Provide the [X, Y] coordinate of the cell's center where the given text is located.  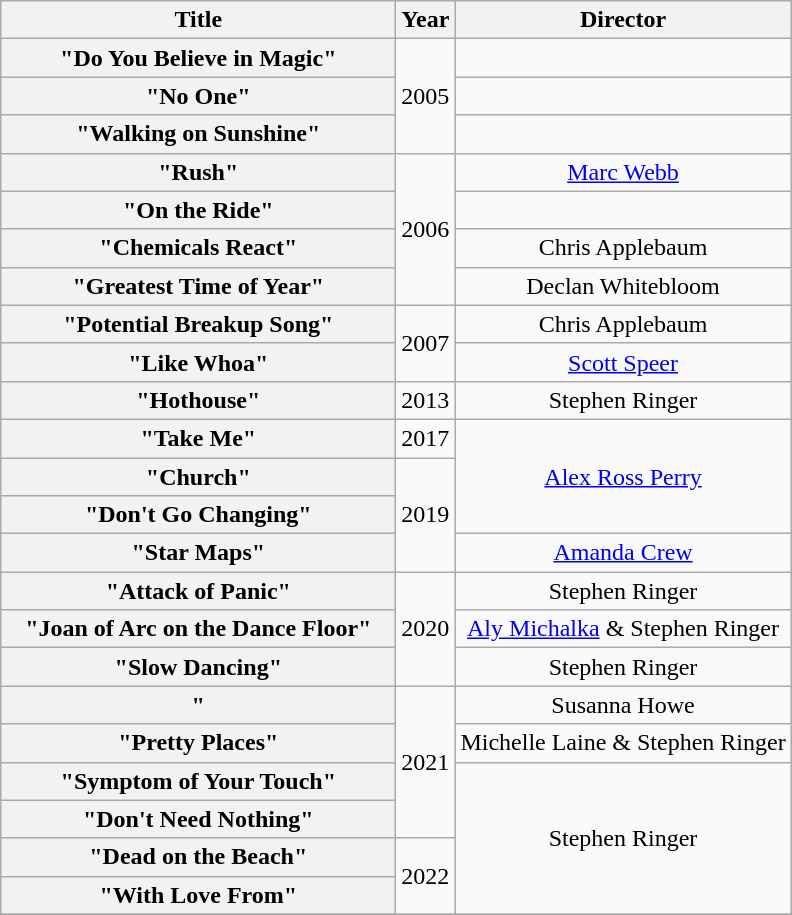
Alex Ross Perry [623, 476]
Aly Michalka & Stephen Ringer [623, 629]
"Church" [198, 477]
2006 [426, 229]
"Don't Go Changing" [198, 515]
Susanna Howe [623, 705]
" [198, 705]
2020 [426, 629]
"Do You Believe in Magic" [198, 58]
"No One" [198, 96]
"Slow Dancing" [198, 667]
Title [198, 20]
Amanda Crew [623, 553]
"Pretty Places" [198, 743]
Year [426, 20]
2007 [426, 343]
"Chemicals React" [198, 248]
"Walking on Sunshine" [198, 134]
"Joan of Arc on the Dance Floor" [198, 629]
"Symptom of Your Touch" [198, 781]
Scott Speer [623, 362]
"Rush" [198, 172]
"On the Ride" [198, 210]
"With Love From" [198, 895]
"Potential Breakup Song" [198, 324]
Declan Whitebloom [623, 286]
Director [623, 20]
Michelle Laine & Stephen Ringer [623, 743]
2021 [426, 762]
2019 [426, 515]
"Star Maps" [198, 553]
2013 [426, 400]
Marc Webb [623, 172]
"Dead on the Beach" [198, 857]
"Greatest Time of Year" [198, 286]
"Take Me" [198, 438]
"Hothouse" [198, 400]
"Don't Need Nothing" [198, 819]
2005 [426, 96]
"Like Whoa" [198, 362]
2017 [426, 438]
"Attack of Panic" [198, 591]
2022 [426, 876]
